Pinpoint the cell where the given text exists, returning its (x, y) midpoint coordinate. 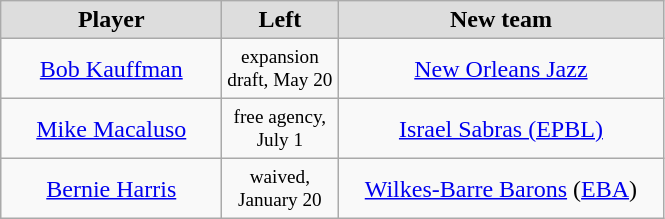
Left (280, 20)
Player (112, 20)
Wilkes-Barre Barons (EBA) (501, 189)
waived, January 20 (280, 189)
New team (501, 20)
Israel Sabras (EPBL) (501, 129)
Bob Kauffman (112, 69)
free agency, July 1 (280, 129)
expansion draft, May 20 (280, 69)
Bernie Harris (112, 189)
New Orleans Jazz (501, 69)
Mike Macaluso (112, 129)
